Locate the cell with the specified text and output its [X, Y] center coordinate. 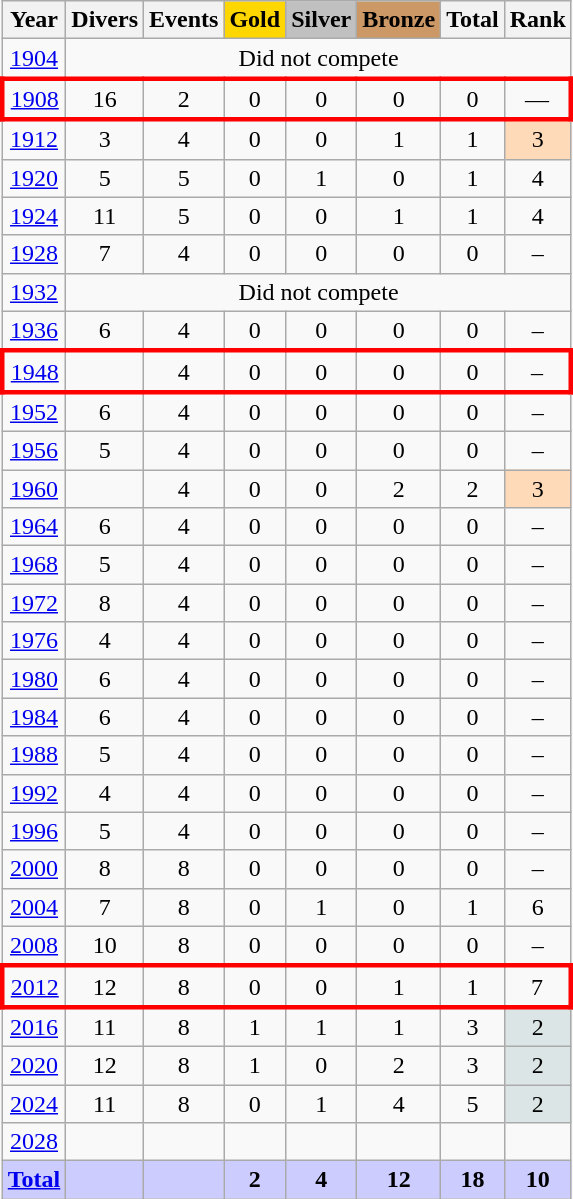
1992 [34, 793]
1972 [34, 603]
1948 [34, 372]
1956 [34, 450]
1912 [34, 139]
1952 [34, 412]
Rank [538, 20]
1976 [34, 641]
1996 [34, 831]
Silver [322, 20]
2024 [34, 1103]
2012 [34, 986]
2000 [34, 869]
1932 [34, 292]
1904 [34, 59]
2020 [34, 1065]
16 [105, 98]
Bronze [399, 20]
2008 [34, 946]
1928 [34, 254]
1936 [34, 331]
2016 [34, 1027]
2004 [34, 907]
1980 [34, 679]
Divers [105, 20]
— [538, 98]
Events [184, 20]
Year [34, 20]
1964 [34, 527]
Gold [255, 20]
2028 [34, 1142]
18 [473, 1180]
1924 [34, 216]
1988 [34, 755]
1920 [34, 178]
1908 [34, 98]
1968 [34, 565]
1984 [34, 717]
1960 [34, 489]
